Search for the cell housing the specified text and yield its [x, y] center coordinate. 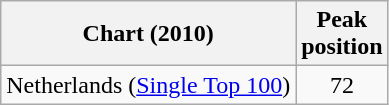
Netherlands (Single Top 100) [148, 85]
Chart (2010) [148, 34]
72 [342, 85]
Peakposition [342, 34]
